Return the [X, Y] coordinate for the center point of the cell that contains the specified text.  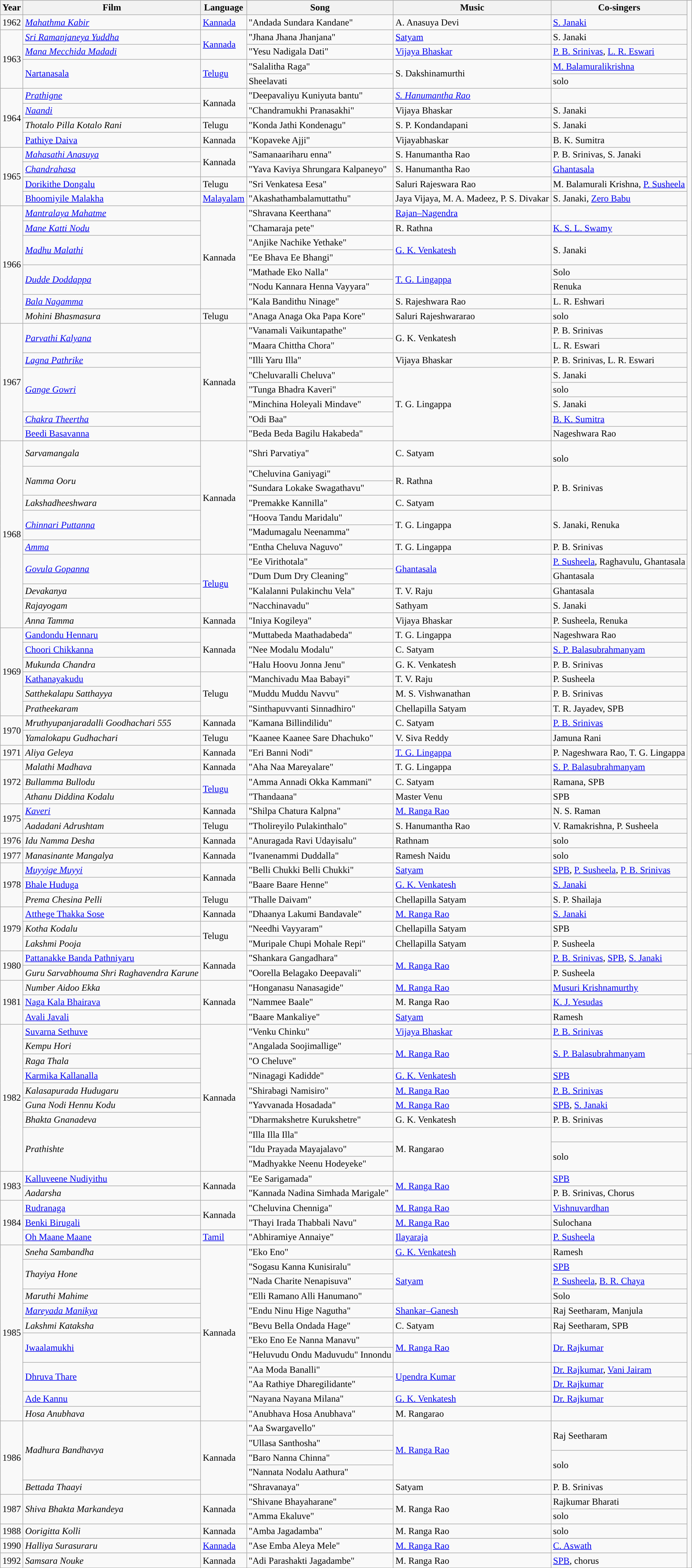
1984 [12, 1223]
Dr. Rajkumar, Vani Jairam [619, 1370]
Saluri Rajeshwararao [472, 316]
"Iniya Kogileya" [320, 620]
"Sogasu Kanna Kunisiralu" [320, 1267]
1980 [12, 966]
P. B. Srinivas, S. Janaki [619, 154]
1967 [12, 382]
Prema Chesina Pelli [112, 900]
"Sundara Lokake Swagathavu" [320, 488]
1976 [12, 841]
1971 [12, 753]
"Nammee Baale" [320, 1002]
Mohini Bhasmasura [112, 316]
"Tholireyilo Pulakinthalo" [320, 826]
Mantralaya Mahatme [112, 213]
Mane Katti Nodu [112, 228]
Bullamma Bullodu [112, 782]
Atthege Thakka Sose [112, 914]
Master Venu [472, 797]
1970 [12, 731]
Bala Nagamma [112, 301]
"Akashathambalamuttathu" [320, 199]
Kalasapurada Hudugaru [112, 1090]
Shiva Bhakta Markandeya [112, 1509]
Chakra Theertha [112, 419]
Rajayogam [112, 606]
T. R. Jayadev, SPB [619, 709]
Song [320, 8]
1986 [12, 1458]
"Illi Yaru Illa" [320, 360]
"Kala Bandithu Ninage" [320, 301]
Thotalo Pilla Kotalo Rani [112, 125]
Aadadani Adrushtam [112, 826]
Oh Maane Maane [112, 1237]
"Madumagalu Neenamma" [320, 532]
Language [224, 8]
1978 [12, 885]
P. Nageshwara Rao, T. G. Lingappa [619, 753]
1969 [12, 672]
"Aa Rathiye Dharegilidante" [320, 1384]
"Nacchinavadu" [320, 606]
"Cheluvina Ganiyagi" [320, 474]
"Ee Bhava Ee Bhangi" [320, 257]
Shankar–Ganesh [472, 1311]
"Abhiramiye Annaiye" [320, 1237]
Film [112, 8]
1979 [12, 929]
Karmika Kallanalla [112, 1076]
Dudde Doddappa [112, 279]
1968 [12, 535]
S. Janaki, Renuka [619, 525]
Guru Sarvabhouma Shri Raghavendra Karune [112, 973]
"Sinthapuvvanti Sinnadhiro" [320, 709]
Idu Namma Desha [112, 841]
Amma [112, 547]
Naandi [112, 110]
"Kopaveke Ajji" [320, 140]
"Cheluvina Chenniga" [320, 1208]
1981 [12, 1002]
1992 [12, 1560]
"Manchivadu Maa Babayi" [320, 679]
Bettada Thaayi [112, 1487]
"Nannata Nodalu Aathura" [320, 1472]
1975 [12, 819]
1982 [12, 1098]
Bhale Huduga [112, 885]
Gandondu Hennaru [112, 635]
Number Aidoo Ekka [112, 988]
Gange Gowri [112, 389]
"Entha Cheluva Naguvo" [320, 547]
"Anubhava Hosa Anubhava" [320, 1414]
"Amma Annadi Okka Kammani" [320, 782]
"Baare Baare Henne" [320, 885]
Sneha Sambandha [112, 1252]
SPB, chorus [619, 1560]
Satthekalapu Satthayya [112, 694]
L. R. Eswari [619, 345]
S. Dakshinamurthi [472, 74]
Tamil [224, 1237]
1964 [12, 118]
"Idu Prayada Mayajalavo" [320, 1149]
"Kaanee Kaanee Sare Dhachuko" [320, 738]
"Chandramukhi Pranasakhi" [320, 110]
"Beda Beda Bagilu Hakabeda" [320, 434]
Ramana, SPB [619, 782]
"Chamaraja pete" [320, 228]
Yamalokapu Gudhachari [112, 738]
Madhura Bandhavya [112, 1450]
P. Susheela, B. R. Chaya [619, 1281]
"Tunga Bhadra Kaveri" [320, 389]
"Ivanenammi Duddalla" [320, 855]
Suvarna Sethuve [112, 1032]
Kathanayakudu [112, 679]
Pathiye Daiva [112, 140]
1987 [12, 1509]
Muyyige Muyyi [112, 870]
S. Rajeshwara Rao [472, 301]
V. Ramakrishna, P. Susheela [619, 826]
A. Anasuya Devi [472, 22]
"Yavvanada Hosadada" [320, 1105]
Prathishte [112, 1149]
1985 [12, 1333]
Raj Seetharam, SPB [619, 1325]
S. P. Shailaja [619, 900]
"Ee Sarigamada" [320, 1179]
Mruthyupanjaradalli Goodhachari 555 [112, 723]
"Nodu Kannara Henna Vayyara" [320, 287]
SPB, S. Janaki [619, 1105]
"Bevu Bella Ondada Hage" [320, 1325]
"Konda Jathi Kondenagu" [320, 125]
Avali Javali [112, 1017]
"Thalle Daivam" [320, 900]
Devakanya [112, 591]
"O Cheluve" [320, 1061]
1965 [12, 176]
Kotha Kodalu [112, 929]
"Shri Parvatiya" [320, 454]
"Shivane Bhayaharane" [320, 1502]
Lagna Pathrike [112, 360]
1988 [12, 1531]
"Vanamali Vaikuntapathe" [320, 331]
1983 [12, 1186]
"Muttabeda Maathadabeda" [320, 635]
"Nayana Nayana Milana" [320, 1399]
"Shankara Gangadhara" [320, 958]
"Ninagagi Kadidde" [320, 1076]
Maruthi Mahime [112, 1296]
C. Aswath [619, 1546]
Rathnam [472, 841]
"Eko Eno" [320, 1252]
Pratheekaram [112, 709]
Chinnari Puttanna [112, 525]
Upendra Kumar [472, 1377]
Hosa Anubhava [112, 1414]
1966 [12, 265]
P. Susheela, Raghavulu, Ghantasala [619, 562]
Rudranaga [112, 1208]
"Sri Venkatesa Eesa" [320, 184]
Sarvamangala [112, 454]
"Aa Moda Banalli" [320, 1370]
"Adi Parashakti Jagadambe" [320, 1560]
"Eko Eno Ee Nanna Manavu" [320, 1340]
"Kamana Billindilidu" [320, 723]
Mana Mecchida Madadi [112, 52]
"Ee Virithotala" [320, 562]
"Ase Emba Aleya Mele" [320, 1546]
Benki Birugali [112, 1223]
Prathigne [112, 96]
"Nee Modalu Modalu" [320, 650]
Ilayaraja [472, 1237]
"Kannada Nadina Simhada Marigale" [320, 1193]
Jamuna Rani [619, 738]
Mahasathi Anasuya [112, 154]
M. Balamuralikrishna [619, 66]
Mukunda Chandra [112, 664]
"Venku Chinku" [320, 1032]
K. S. L. Swamy [619, 228]
"Heluvudu Ondu Maduvudu" Innondu [320, 1355]
"Baro Nanna Chinna" [320, 1458]
Dhruva Thare [112, 1377]
Oorigitta Kolli [112, 1531]
"Deepavaliyu Kuniyuta bantu" [320, 96]
"Anuragada Ravi Udayisalu" [320, 841]
Lakshadheeshwara [112, 503]
"Illa Illa Illa" [320, 1134]
"Aha Naa Mareyalare" [320, 767]
"Andada Sundara Kandane" [320, 22]
"Cheluvaralli Cheluva" [320, 375]
"Muripale Chupi Mohale Repi" [320, 944]
"Halu Hoovu Jonna Jenu" [320, 664]
"Dhaanya Lakumi Bandavale" [320, 914]
"Premakke Kannilla" [320, 503]
Kalluveene Nudiyithu [112, 1179]
Parvathi Kalyana [112, 338]
Beedi Basavanna [112, 434]
P. B. Srinivas, Chorus [619, 1193]
Rajkumar Bharati [619, 1502]
1962 [12, 22]
"Oorella Belagako Deepavali" [320, 973]
"Amba Jagadamba" [320, 1531]
Saluri Rajeswara Rao [472, 184]
S. P. Kondandapani [472, 125]
"Amma Ekaluve" [320, 1516]
P. B. Srinivas, SPB, S. Janaki [619, 958]
"Shravana Keerthana" [320, 213]
Nartanasala [112, 74]
"Anaga Anaga Oka Papa Kore" [320, 316]
Lakshmi Kataksha [112, 1325]
Vijayabhaskar [472, 140]
Sathyam [472, 606]
L. R. Eshwari [619, 301]
1977 [12, 855]
N. S. Raman [619, 811]
Madhu Malathi [112, 250]
Raj Seetharam, Manjula [619, 1311]
Aliya Geleya [112, 753]
"Shravanaya" [320, 1487]
"Baare Mankaliye" [320, 1017]
"Ullasa Santhosha" [320, 1443]
"Hoova Tandu Maridalu" [320, 518]
"Dharmakshetre Kurukshetre" [320, 1120]
"Nada Charite Nenapisuva" [320, 1281]
Pattanakke Banda Pathniyaru [112, 958]
Year [12, 8]
"Samanaariharu enna" [320, 154]
"Eri Banni Nodi" [320, 753]
"Anjike Nachike Yethake" [320, 243]
Govula Gopanna [112, 569]
Musuri Krishnamurthy [619, 988]
"Belli Chukki Belli Chukki" [320, 870]
"Endu Ninu Hige Nagutha" [320, 1311]
Sri Ramanjaneya Yuddha [112, 37]
Sulochana [619, 1223]
"Maara Chittha Chora" [320, 345]
Halliya Surasuraru [112, 1546]
"Jhana Jhana Jhanjana" [320, 37]
1963 [12, 59]
Jaya Vijaya, M. A. Madeez, P. S. Divakar [472, 199]
"Mathade Eko Nalla" [320, 272]
Guna Nodi Hennu Kodu [112, 1105]
Choori Chikkanna [112, 650]
"Elli Ramano Alli Hanumano" [320, 1296]
"Shilpa Chatura Kalpna" [320, 811]
Manasinante Mangalya [112, 855]
Ade Kannu [112, 1399]
Mareyada Manikya [112, 1311]
M. S. Vishwanathan [472, 694]
"Minchina Holeyali Mindave" [320, 404]
"Needhi Vayyaram" [320, 929]
Mahathma Kabir [112, 22]
"Thandaana" [320, 797]
Aadarsha [112, 1193]
Jwaalamukhi [112, 1347]
Bhoomiyile Malakha [112, 199]
Ramesh Naidu [472, 855]
Renuka [619, 287]
Raga Thala [112, 1061]
"Salalitha Raga" [320, 66]
Samsara Nouke [112, 1560]
"Honganasu Nanasagide" [320, 988]
Sheelavati [320, 81]
Lakshmi Pooja [112, 944]
"Muddu Muddu Navvu" [320, 694]
"Yesu Nadigala Dati" [320, 52]
Rajan–Nagendra [472, 213]
Kempu Hori [112, 1046]
"Thayi Irada Thabbali Navu" [320, 1223]
Raj Seetharam [619, 1436]
"Angalada Soojimallige" [320, 1046]
"Aa Swargavello" [320, 1428]
"Odi Baa" [320, 419]
"Yava Kaviya Shrungara Kalpaneyo" [320, 169]
Dorikithe Dongalu [112, 184]
Vishnuvardhan [619, 1208]
P. Susheela, Renuka [619, 620]
Namma Ooru [112, 481]
Co-singers [619, 8]
Athanu Diddina Kodalu [112, 797]
1990 [12, 1546]
Anna Tamma [112, 620]
Kaveri [112, 811]
M. Balamurali Krishna, P. Susheela [619, 184]
"Shirabagi Namisiro" [320, 1090]
SPB, P. Susheela, P. B. Srinivas [619, 870]
V. Siva Reddy [472, 738]
Naga Kala Bhairava [112, 1002]
Bhakta Gnanadeva [112, 1120]
Music [472, 8]
Malathi Madhava [112, 767]
"Kalalanni Pulakinchu Vela" [320, 591]
"Madhyakke Neenu Hodeyeke" [320, 1164]
K. J. Yesudas [619, 1002]
Thayiya Hone [112, 1274]
Chandrahasa [112, 169]
"Dum Dum Dry Cleaning" [320, 576]
1972 [12, 782]
S. Janaki, Zero Babu [619, 199]
Malayalam [224, 199]
